Output the [x, y] coordinate of the center of the cell containing the given text.  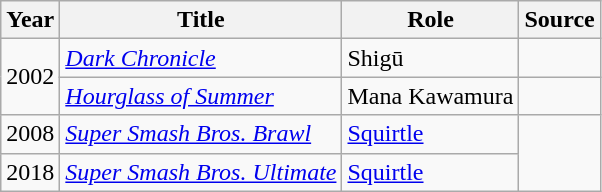
Year [30, 20]
2002 [30, 77]
2008 [30, 134]
Super Smash Bros. Brawl [201, 134]
Mana Kawamura [430, 96]
2018 [30, 172]
Super Smash Bros. Ultimate [201, 172]
Source [560, 20]
Role [430, 20]
Shigū [430, 58]
Dark Chronicle [201, 58]
Title [201, 20]
Hourglass of Summer [201, 96]
